Pinpoint the cell where the given text exists, returning its (X, Y) midpoint coordinate. 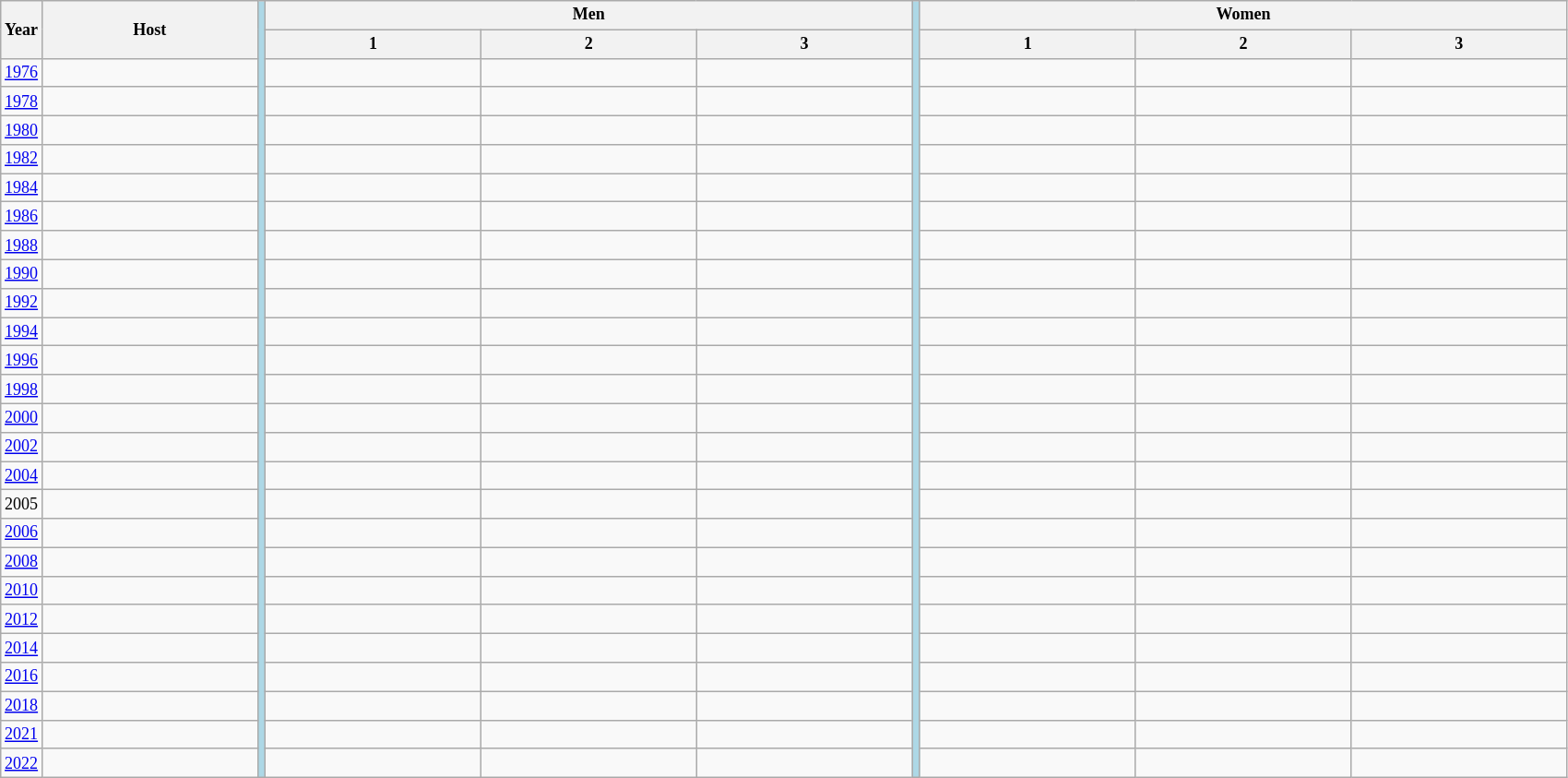
2004 (22, 476)
2002 (22, 447)
2022 (22, 762)
1986 (22, 216)
1984 (22, 188)
1982 (22, 159)
2000 (22, 417)
Year (22, 30)
1988 (22, 245)
Host (149, 30)
2005 (22, 504)
2016 (22, 677)
1994 (22, 332)
2021 (22, 735)
2018 (22, 705)
1998 (22, 389)
2010 (22, 591)
1980 (22, 129)
2012 (22, 618)
1996 (22, 360)
1990 (22, 273)
Women (1243, 15)
2014 (22, 648)
1992 (22, 303)
1978 (22, 102)
Men (588, 15)
2006 (22, 533)
2008 (22, 561)
1976 (22, 72)
